Scan for the cell matching the given text and deliver its [x, y] coordinate at center. 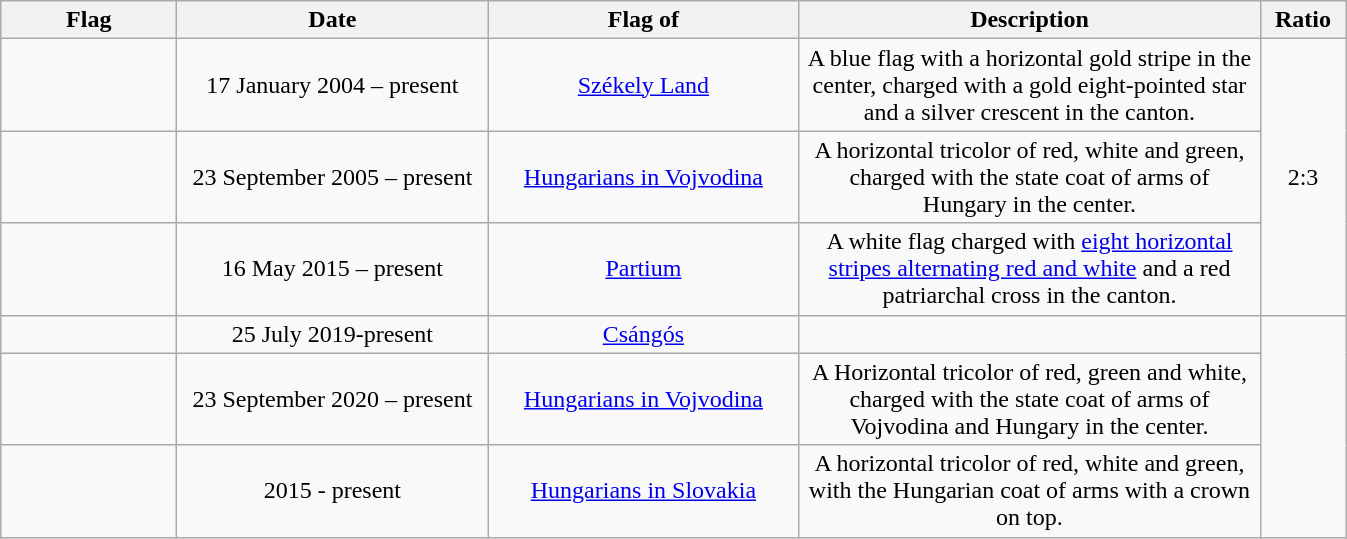
Hungarians in Slovakia [644, 491]
Date [332, 20]
A white flag charged with eight horizontal stripes alternating red and white and a red patriarchal cross in the canton. [1030, 269]
17 January 2004 – present [332, 85]
Flag of [644, 20]
A Horizontal tricolor of red, green and white, charged with the state coat of arms of Vojvodina and Hungary in the center. [1030, 399]
A blue flag with a horizontal gold stripe in the center, charged with a gold eight-pointed star and a silver crescent in the canton. [1030, 85]
23 September 2005 – present [332, 177]
Ratio [1303, 20]
Csángós [644, 334]
23 September 2020 – present [332, 399]
Partium [644, 269]
Székely Land [644, 85]
16 May 2015 – present [332, 269]
A horizontal tricolor of red, white and green, charged with the state coat of arms of Hungary in the center. [1030, 177]
2:3 [1303, 177]
Description [1030, 20]
Flag [89, 20]
2015 - present [332, 491]
A horizontal tricolor of red, white and green, with the Hungarian coat of arms with a crown on top. [1030, 491]
25 July 2019-present [332, 334]
